Return the (X, Y) coordinate for the center point of the cell that contains the specified text.  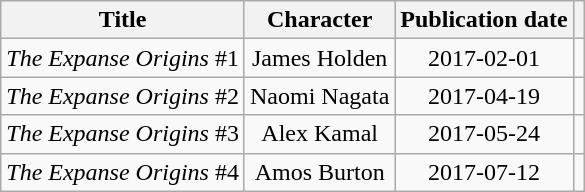
Title (123, 20)
2017-07-12 (484, 172)
The Expanse Origins #3 (123, 134)
2017-04-19 (484, 96)
Alex Kamal (319, 134)
Naomi Nagata (319, 96)
The Expanse Origins #1 (123, 58)
James Holden (319, 58)
The Expanse Origins #2 (123, 96)
Publication date (484, 20)
2017-02-01 (484, 58)
2017-05-24 (484, 134)
Character (319, 20)
The Expanse Origins #4 (123, 172)
Amos Burton (319, 172)
